Detect which cell encompasses the target text, then output its (x, y) center coordinate. 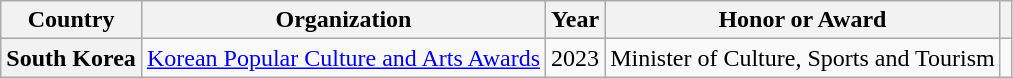
Year (576, 20)
Honor or Award (803, 20)
Korean Popular Culture and Arts Awards (343, 58)
Country (72, 20)
2023 (576, 58)
Minister of Culture, Sports and Tourism (803, 58)
South Korea (72, 58)
Organization (343, 20)
